Return (x, y) of the center of cell containing provided text 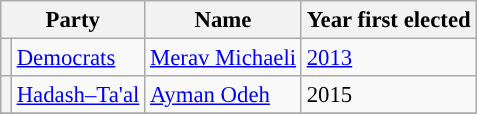
Ayman Odeh (224, 95)
Year first elected (388, 20)
Merav Michaeli (224, 58)
Party (73, 20)
2013 (388, 58)
Name (224, 20)
2015 (388, 95)
Democrats (78, 58)
Hadash–Ta'al (78, 95)
